Determine the [X, Y] coordinate at the center of the cell enclosing the given text.  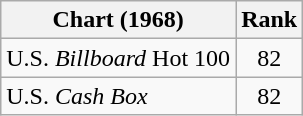
Rank [270, 20]
U.S. Billboard Hot 100 [118, 58]
Chart (1968) [118, 20]
U.S. Cash Box [118, 96]
